Output the (x, y) coordinate of the center of the cell containing the given text.  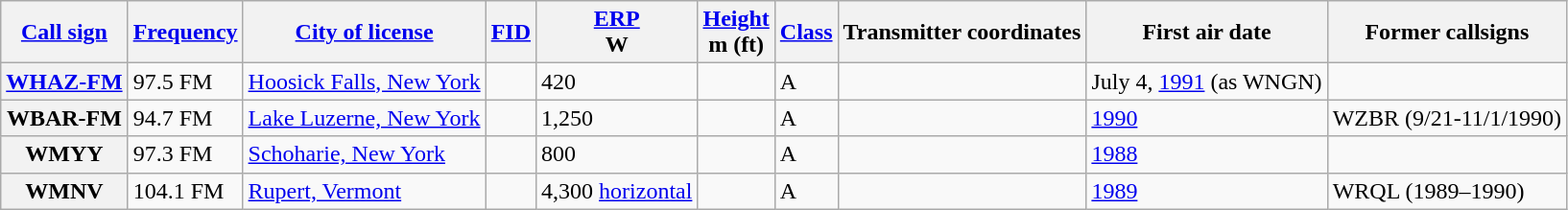
97.5 FM (185, 82)
420 (617, 82)
WBAR-FM (64, 118)
First air date (1207, 33)
Heightm (ft) (736, 33)
Schoharie, New York (365, 154)
July 4, 1991 (as WNGN) (1207, 82)
WMYY (64, 154)
1989 (1207, 191)
City of license (365, 33)
WHAZ-FM (64, 82)
104.1 FM (185, 191)
WZBR (9/21-11/1/1990) (1447, 118)
Hoosick Falls, New York (365, 82)
ERPW (617, 33)
1,250 (617, 118)
Rupert, Vermont (365, 191)
Lake Luzerne, New York (365, 118)
WRQL (1989–1990) (1447, 191)
1990 (1207, 118)
94.7 FM (185, 118)
4,300 horizontal (617, 191)
Frequency (185, 33)
97.3 FM (185, 154)
800 (617, 154)
Former callsigns (1447, 33)
Transmitter coordinates (962, 33)
1988 (1207, 154)
Class (806, 33)
FID (511, 33)
WMNV (64, 191)
Call sign (64, 33)
